For the text-containing cell, return its midpoint in [x, y] coordinate format. 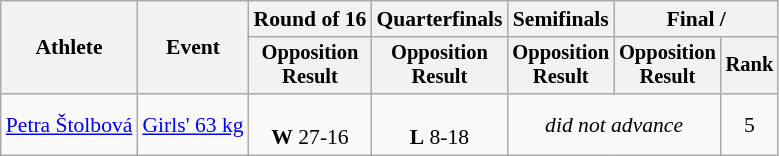
Girls' 63 kg [192, 124]
Petra Štolbová [70, 124]
Rank [750, 66]
5 [750, 124]
Event [192, 48]
did not advance [614, 124]
L 8-18 [439, 124]
Athlete [70, 48]
Semifinals [560, 19]
Final / [696, 19]
Round of 16 [310, 19]
Quarterfinals [439, 19]
W 27-16 [310, 124]
